Return (x, y) of the center of cell containing provided text 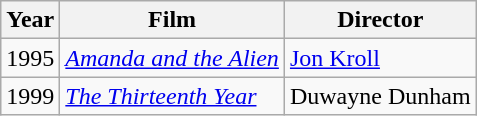
Year (30, 20)
The Thirteenth Year (172, 96)
Amanda and the Alien (172, 58)
Film (172, 20)
Director (380, 20)
Jon Kroll (380, 58)
1999 (30, 96)
Duwayne Dunham (380, 96)
1995 (30, 58)
